Capture the cell that displays the provided text and extract its [x, y] central coordinate. 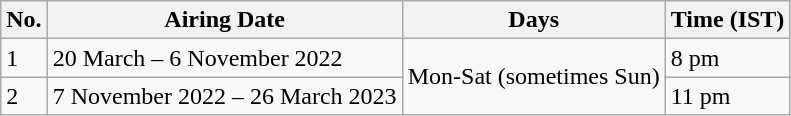
2 [24, 96]
7 November 2022 – 26 March 2023 [224, 96]
20 March – 6 November 2022 [224, 58]
8 pm [728, 58]
Time (IST) [728, 20]
No. [24, 20]
1 [24, 58]
Airing Date [224, 20]
Mon-Sat (sometimes Sun) [534, 77]
Days [534, 20]
11 pm [728, 96]
